Identify which cell holds the provided text, then report its [x, y] central coordinate. 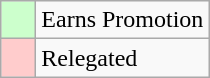
Relegated [122, 58]
Earns Promotion [122, 20]
